Output the [X, Y] coordinate of the center of the cell containing the given text.  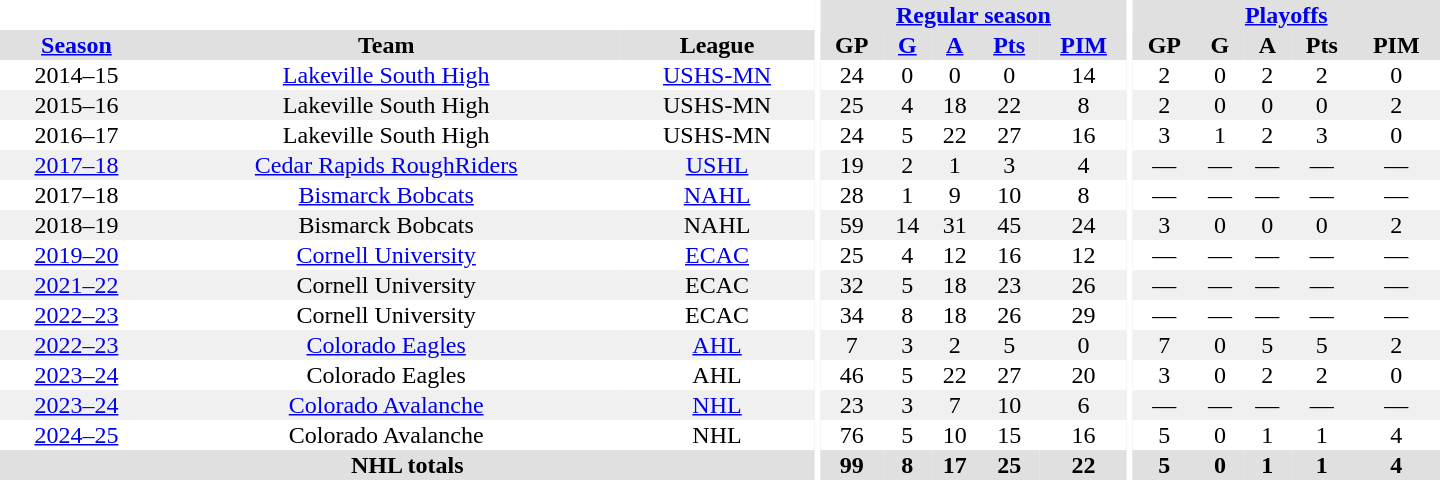
Team [386, 45]
Cedar Rapids RoughRiders [386, 165]
15 [1008, 435]
2019–20 [76, 255]
76 [852, 435]
17 [954, 465]
46 [852, 375]
19 [852, 165]
31 [954, 225]
2024–25 [76, 435]
34 [852, 315]
99 [852, 465]
28 [852, 195]
45 [1008, 225]
2018–19 [76, 225]
2016–17 [76, 135]
NHL totals [408, 465]
League [718, 45]
Playoffs [1286, 15]
2015–16 [76, 105]
Regular season [974, 15]
USHL [718, 165]
6 [1084, 405]
20 [1084, 375]
59 [852, 225]
32 [852, 285]
9 [954, 195]
29 [1084, 315]
2021–22 [76, 285]
2014–15 [76, 75]
Season [76, 45]
